Return the (X, Y) coordinate for the center point of the cell that contains the specified text.  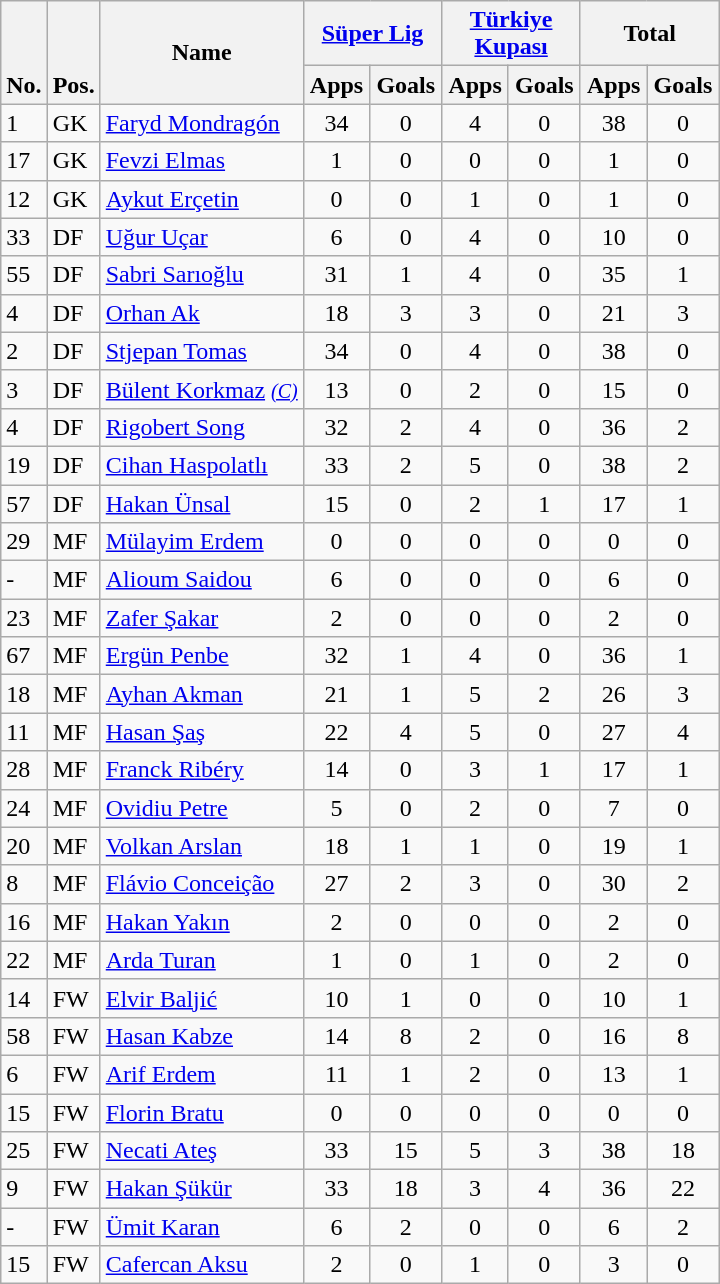
Rigobert Song (202, 427)
Türkiye Kupası (512, 34)
Florin Bratu (202, 1113)
Ayhan Akman (202, 694)
Ergün Penbe (202, 656)
Mülayim Erdem (202, 542)
Bülent Korkmaz (C) (202, 389)
No. (24, 52)
Faryd Mondragón (202, 123)
Hakan Ünsal (202, 503)
Arda Turan (202, 960)
Zafer Şakar (202, 618)
Ovidiu Petre (202, 808)
Volkan Arslan (202, 846)
7 (614, 808)
12 (24, 199)
Pos. (74, 52)
9 (24, 1189)
58 (24, 1036)
Hasan Şaş (202, 732)
Necati Ateş (202, 1151)
57 (24, 503)
Cafercan Aksu (202, 1265)
25 (24, 1151)
30 (614, 884)
31 (336, 275)
Ümit Karan (202, 1227)
Fevzi Elmas (202, 161)
Süper Lig (372, 34)
Elvir Baljić (202, 998)
29 (24, 542)
35 (614, 275)
Hakan Yakın (202, 922)
Stjepan Tomas (202, 351)
Flávio Conceição (202, 884)
Cihan Haspolatlı (202, 465)
Total (650, 34)
55 (24, 275)
67 (24, 656)
Alioum Saidou (202, 580)
Sabri Sarıoğlu (202, 275)
Name (202, 52)
Hasan Kabze (202, 1036)
28 (24, 770)
Uğur Uçar (202, 237)
Aykut Erçetin (202, 199)
24 (24, 808)
Arif Erdem (202, 1074)
26 (614, 694)
Hakan Şükür (202, 1189)
20 (24, 846)
Orhan Ak (202, 313)
23 (24, 618)
Franck Ribéry (202, 770)
